For the text-containing cell, return its midpoint in (X, Y) coordinate format. 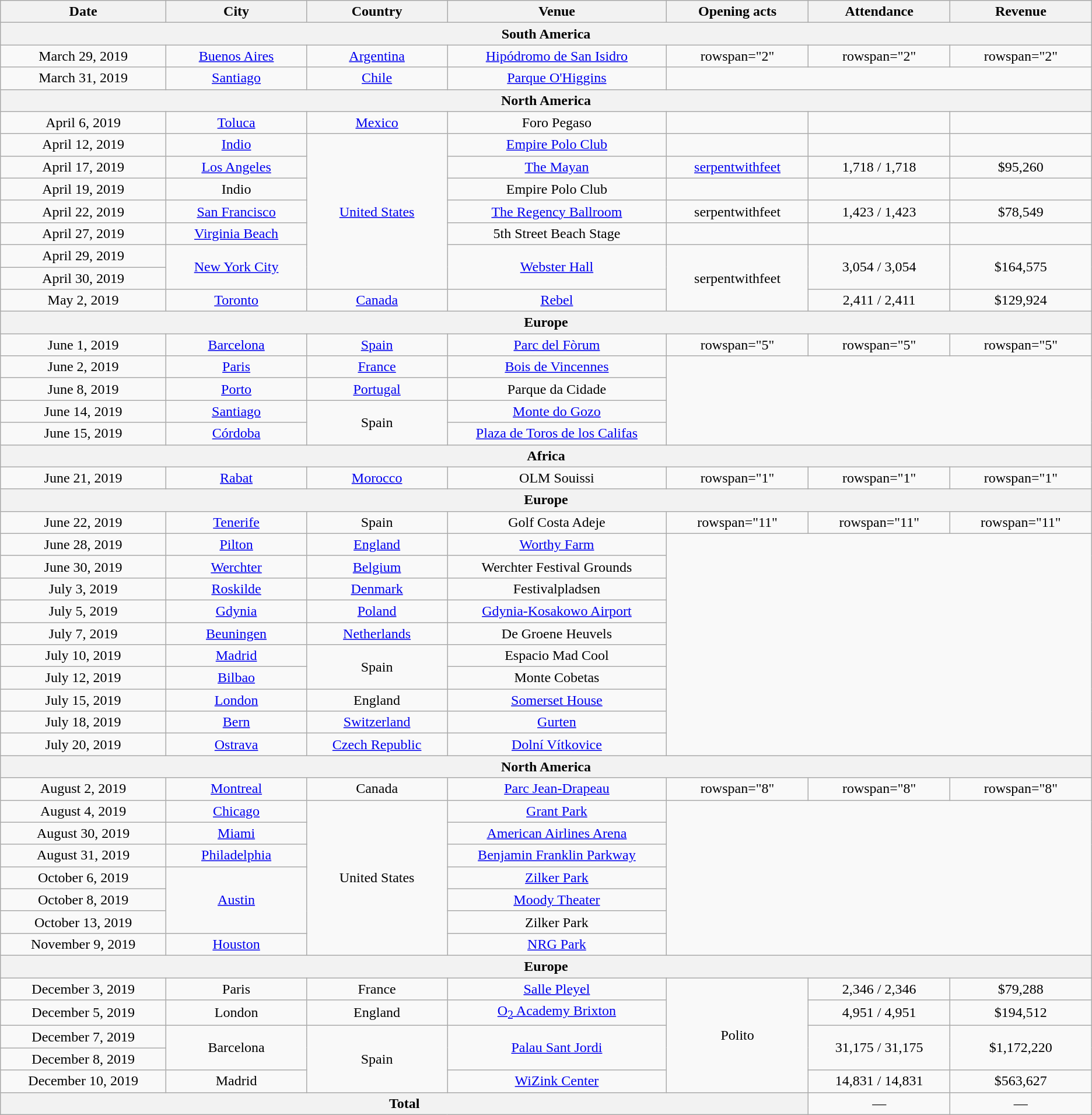
Switzerland (377, 722)
Poland (377, 611)
1,718 / 1,718 (880, 167)
Webster Hall (557, 267)
December 10, 2019 (83, 1081)
December 8, 2019 (83, 1059)
$164,575 (1021, 267)
Worthy Farm (557, 544)
Plaza de Toros de los Califas (557, 434)
Hipódromo de San Isidro (557, 56)
NRG Park (557, 944)
April 19, 2019 (83, 189)
City (236, 12)
Golf Costa Adeje (557, 522)
$194,512 (1021, 1013)
Denmark (377, 589)
July 12, 2019 (83, 678)
Belgium (377, 567)
$78,549 (1021, 211)
Parque O'Higgins (557, 78)
June 14, 2019 (83, 411)
1,423 / 1,423 (880, 211)
Austin (236, 900)
Espacio Mad Cool (557, 656)
South America (546, 34)
Toronto (236, 300)
2,411 / 2,411 (880, 300)
WiZink Center (557, 1081)
2,346 / 2,346 (880, 989)
Philadelphia (236, 855)
O2 Academy Brixton (557, 1013)
5th Street Beach Stage (557, 233)
4,951 / 4,951 (880, 1013)
Gurten (557, 722)
June 22, 2019 (83, 522)
Monte Cobetas (557, 678)
April 17, 2019 (83, 167)
Netherlands (377, 633)
Roskilde (236, 589)
Beuningen (236, 633)
The Mayan (557, 167)
Foro Pegaso (557, 123)
April 22, 2019 (83, 211)
April 27, 2019 (83, 233)
April 12, 2019 (83, 145)
Date (83, 12)
December 5, 2019 (83, 1013)
July 10, 2019 (83, 656)
Venue (557, 12)
June 30, 2019 (83, 567)
August 4, 2019 (83, 811)
Los Angeles (236, 167)
Salle Pleyel (557, 989)
Bilbao (236, 678)
Buenos Aires (236, 56)
July 20, 2019 (83, 745)
The Regency Ballroom (557, 211)
$1,172,220 (1021, 1048)
Grant Park (557, 811)
March 31, 2019 (83, 78)
July 3, 2019 (83, 589)
Rabat (236, 478)
Polito (737, 1035)
Chicago (236, 811)
Argentina (377, 56)
December 3, 2019 (83, 989)
Rebel (557, 300)
October 6, 2019 (83, 878)
Miami (236, 833)
Gdynia-Kosakowo Airport (557, 611)
July 7, 2019 (83, 633)
San Francisco (236, 211)
June 28, 2019 (83, 544)
$95,260 (1021, 167)
April 29, 2019 (83, 256)
Parc del Fòrum (557, 345)
August 2, 2019 (83, 789)
Toluca (236, 123)
Córdoba (236, 434)
3,054 / 3,054 (880, 267)
Portugal (377, 389)
August 31, 2019 (83, 855)
Total (405, 1103)
De Groene Heuvels (557, 633)
OLM Souissi (557, 478)
Festivalpladsen (557, 589)
Benjamin Franklin Parkway (557, 855)
Somerset House (557, 700)
Werchter Festival Grounds (557, 567)
Ostrava (236, 745)
Bern (236, 722)
$79,288 (1021, 989)
American Airlines Arena (557, 833)
July 15, 2019 (83, 700)
December 7, 2019 (83, 1037)
Houston (236, 944)
July 5, 2019 (83, 611)
Moody Theater (557, 900)
June 2, 2019 (83, 367)
Tenerife (236, 522)
31,175 / 31,175 (880, 1048)
Palau Sant Jordi (557, 1048)
Montreal (236, 789)
Chile (377, 78)
June 8, 2019 (83, 389)
Dolní Vítkovice (557, 745)
Werchter (236, 567)
New York City (236, 267)
Mexico (377, 123)
June 15, 2019 (83, 434)
14,831 / 14,831 (880, 1081)
Revenue (1021, 12)
October 8, 2019 (83, 900)
Gdynia (236, 611)
April 6, 2019 (83, 123)
$563,627 (1021, 1081)
November 9, 2019 (83, 944)
March 29, 2019 (83, 56)
Bois de Vincennes (557, 367)
Pilton (236, 544)
May 2, 2019 (83, 300)
Czech Republic (377, 745)
April 30, 2019 (83, 278)
Parc Jean-Drapeau (557, 789)
Porto (236, 389)
Parque da Cidade (557, 389)
July 18, 2019 (83, 722)
Opening acts (737, 12)
Country (377, 12)
$129,924 (1021, 300)
June 1, 2019 (83, 345)
Africa (546, 456)
Virginia Beach (236, 233)
October 13, 2019 (83, 922)
Monte do Gozo (557, 411)
Attendance (880, 12)
August 30, 2019 (83, 833)
Morocco (377, 478)
June 21, 2019 (83, 478)
